Return the (x, y) coordinate for the center point of the cell that contains the specified text.  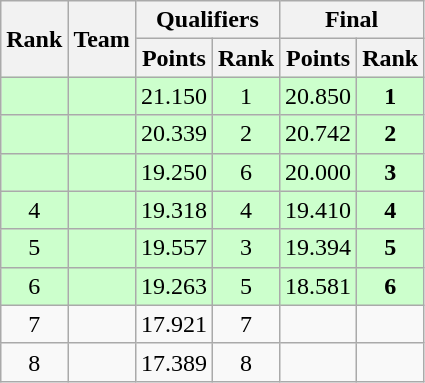
18.581 (318, 286)
19.557 (174, 248)
20.742 (318, 134)
19.263 (174, 286)
21.150 (174, 96)
20.850 (318, 96)
20.339 (174, 134)
17.921 (174, 324)
Qualifiers (207, 20)
17.389 (174, 362)
19.410 (318, 210)
Final (352, 20)
19.318 (174, 210)
19.394 (318, 248)
Team (102, 39)
19.250 (174, 172)
20.000 (318, 172)
